Pinpoint the cell where the given text exists, returning its (X, Y) midpoint coordinate. 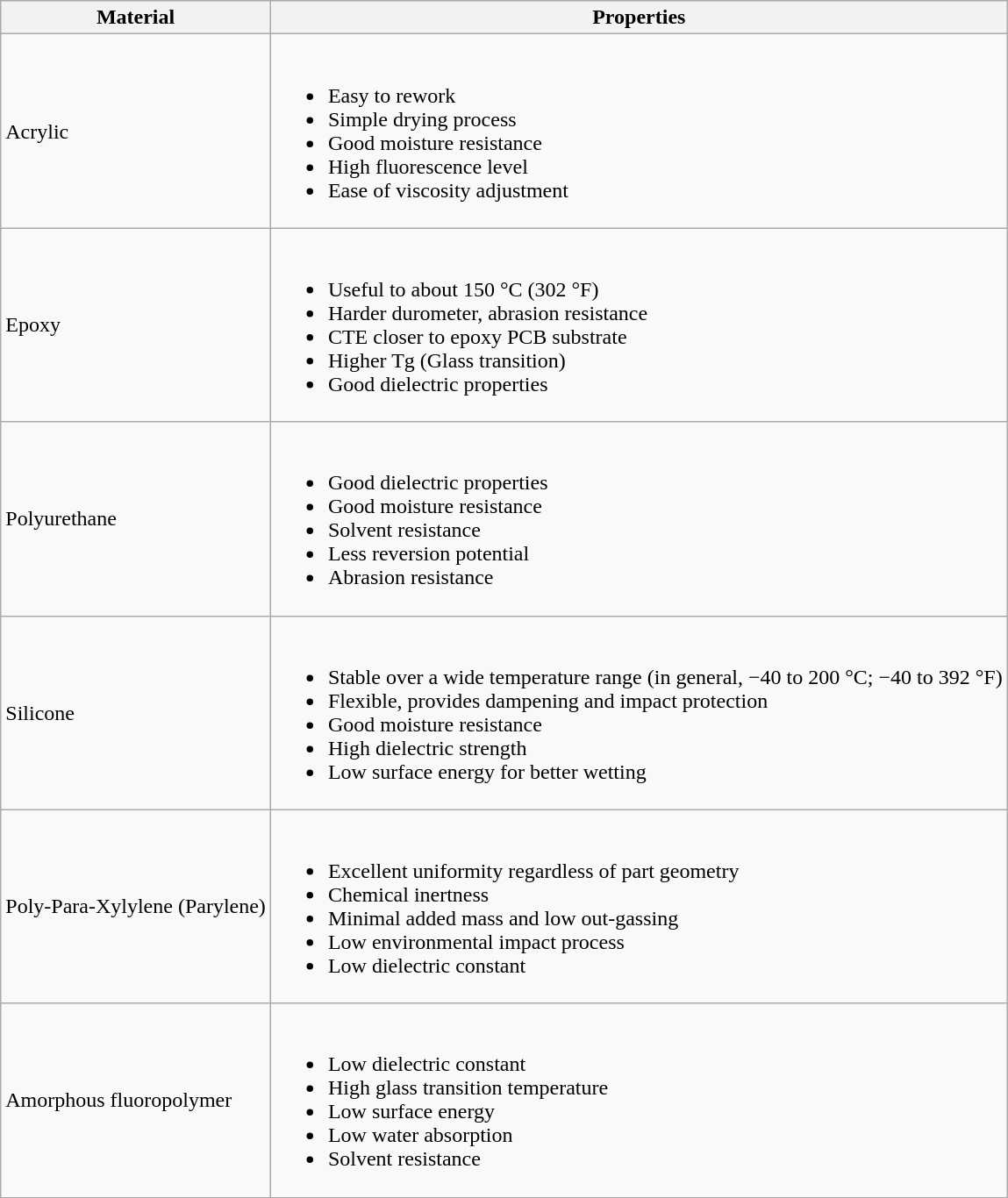
Polyurethane (136, 519)
Material (136, 18)
Low dielectric constantHigh glass transition temperatureLow surface energyLow water absorptionSolvent resistance (639, 1100)
Epoxy (136, 324)
Good dielectric propertiesGood moisture resistanceSolvent resistanceLess reversion potentialAbrasion resistance (639, 519)
Poly-Para-Xylylene (Parylene) (136, 907)
Easy to reworkSimple drying processGood moisture resistanceHigh fluorescence levelEase of viscosity adjustment (639, 132)
Properties (639, 18)
Amorphous fluoropolymer (136, 1100)
Silicone (136, 712)
Acrylic (136, 132)
